Pinpoint the cell where the given text exists, returning its (X, Y) midpoint coordinate. 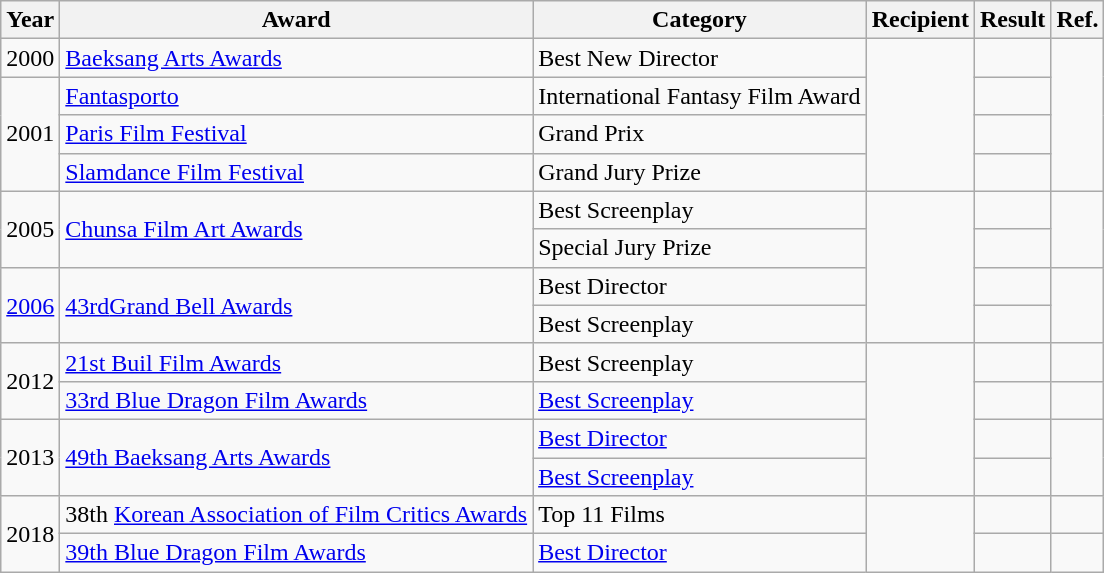
Grand Prix (700, 134)
Baeksang Arts Awards (296, 58)
Fantasporto (296, 96)
21st Buil Film Awards (296, 362)
Best New Director (700, 58)
Year (30, 20)
Ref. (1078, 20)
49th Baeksang Arts Awards (296, 457)
33rd Blue Dragon Film Awards (296, 400)
Grand Jury Prize (700, 172)
Chunsa Film Art Awards (296, 229)
Special Jury Prize (700, 248)
Slamdance Film Festival (296, 172)
39th Blue Dragon Film Awards (296, 553)
Category (700, 20)
2013 (30, 457)
2000 (30, 58)
2005 (30, 229)
2006 (30, 305)
38th Korean Association of Film Critics Awards (296, 515)
Paris Film Festival (296, 134)
2001 (30, 134)
International Fantasy Film Award (700, 96)
2018 (30, 534)
Recipient (920, 20)
Result (1012, 20)
43rdGrand Bell Awards (296, 305)
2012 (30, 381)
Award (296, 20)
Top 11 Films (700, 515)
